Scan for the cell matching the given text and deliver its [x, y] coordinate at center. 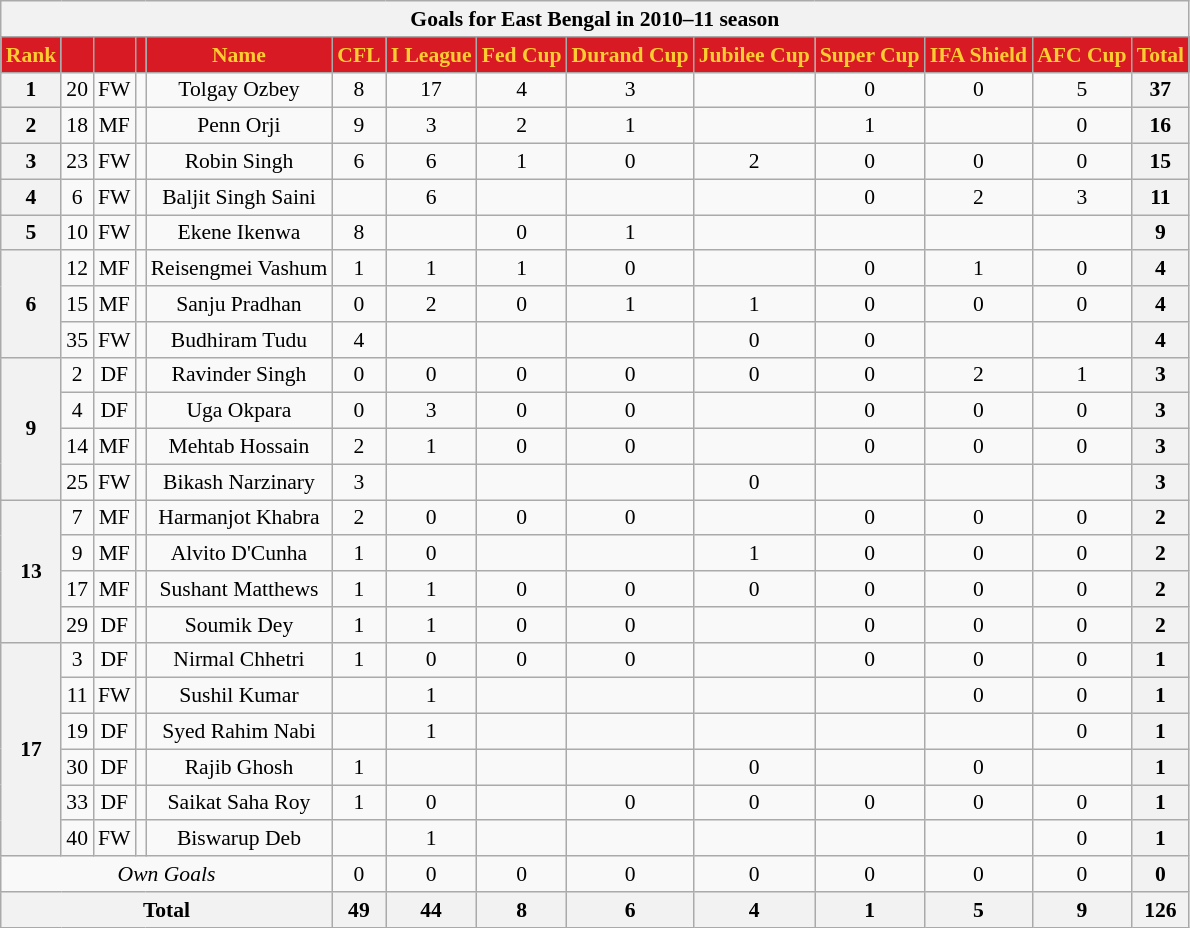
Sushil Kumar [240, 696]
Goals for East Bengal in 2010–11 season [595, 19]
25 [77, 482]
Alvito D'Cunha [240, 554]
Rajib Ghosh [240, 767]
Super Cup [870, 55]
CFL [358, 55]
126 [1160, 910]
Jubilee Cup [754, 55]
Tolgay Ozbey [240, 90]
20 [77, 90]
40 [77, 839]
14 [77, 447]
Ravinder Singh [240, 375]
30 [77, 767]
23 [77, 162]
AFC Cup [1082, 55]
7 [77, 518]
12 [77, 269]
33 [77, 803]
Sanju Pradhan [240, 304]
Budhiram Tudu [240, 340]
Harmanjot Khabra [240, 518]
Name [240, 55]
IFA Shield [979, 55]
Rank [32, 55]
Ekene Ikenwa [240, 233]
29 [77, 625]
Soumik Dey [240, 625]
44 [432, 910]
19 [77, 732]
Robin Singh [240, 162]
Own Goals [167, 874]
Sushant Matthews [240, 589]
18 [77, 126]
Uga Okpara [240, 411]
Reisengmei Vashum [240, 269]
Biswarup Deb [240, 839]
Fed Cup [522, 55]
35 [77, 340]
Penn Orji [240, 126]
16 [1160, 126]
37 [1160, 90]
Mehtab Hossain [240, 447]
49 [358, 910]
Syed Rahim Nabi [240, 732]
Saikat Saha Roy [240, 803]
Bikash Narzinary [240, 482]
13 [32, 571]
I League [432, 55]
10 [77, 233]
Nirmal Chhetri [240, 660]
Baljit Singh Saini [240, 197]
Durand Cup [630, 55]
